Provide the (x, y) coordinate of the cell's center where the given text is located.  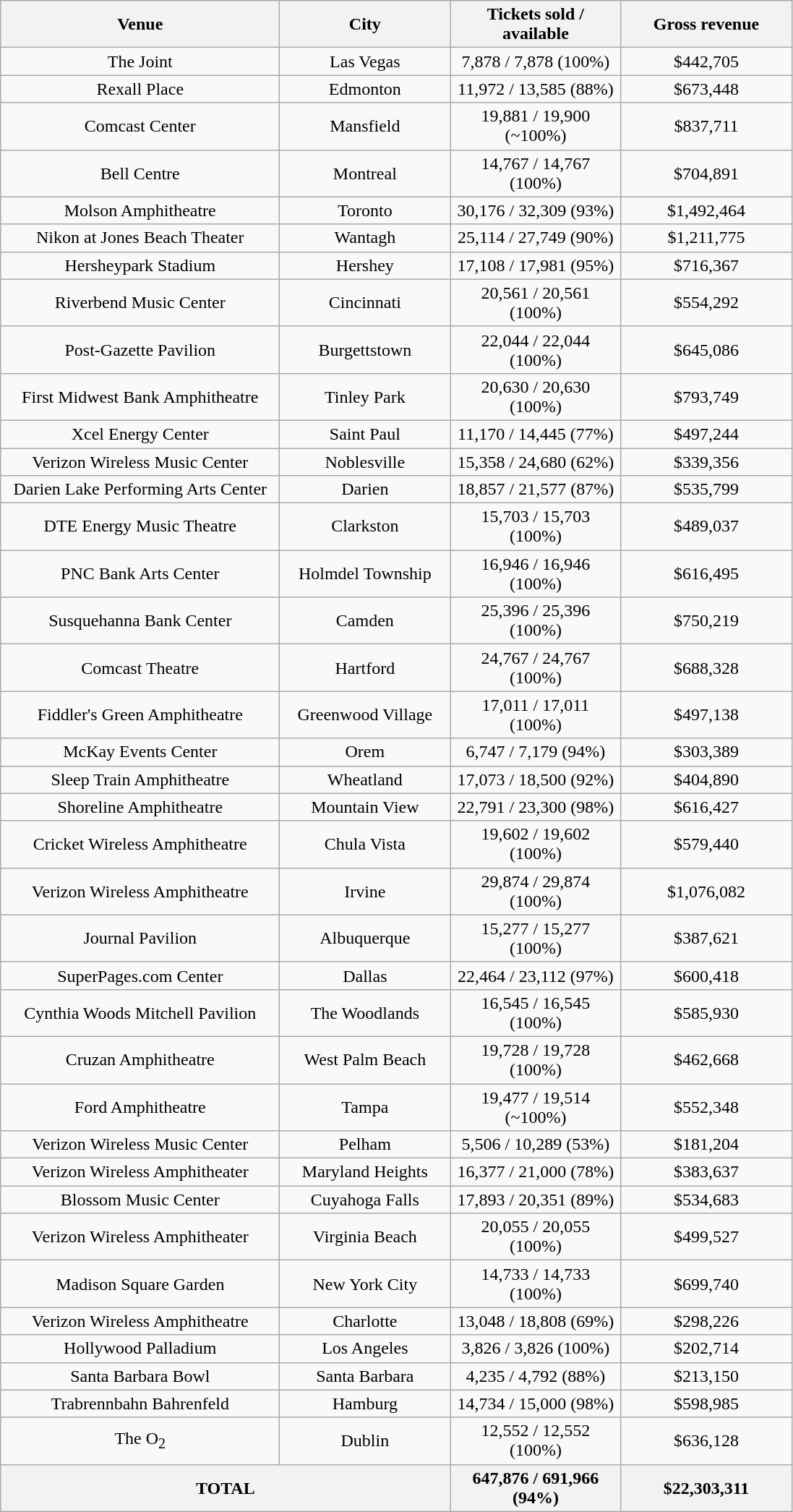
Chula Vista (365, 845)
Fiddler's Green Amphitheatre (140, 714)
Holmdel Township (365, 574)
16,377 / 21,000 (78%) (536, 1172)
Tickets sold / available (536, 25)
Santa Barbara Bowl (140, 1376)
McKay Events Center (140, 752)
Journal Pavilion (140, 939)
6,747 / 7,179 (94%) (536, 752)
$383,637 (706, 1172)
$462,668 (706, 1060)
11,972 / 13,585 (88%) (536, 89)
$616,427 (706, 807)
Charlotte (365, 1321)
Xcel Energy Center (140, 434)
$1,076,082 (706, 891)
Venue (140, 25)
$535,799 (706, 490)
$404,890 (706, 780)
5,506 / 10,289 (53%) (536, 1145)
24,767 / 24,767 (100%) (536, 668)
$499,527 (706, 1236)
Toronto (365, 210)
15,277 / 15,277 (100%) (536, 939)
$22,303,311 (706, 1488)
$598,985 (706, 1404)
$645,086 (706, 350)
West Palm Beach (365, 1060)
25,114 / 27,749 (90%) (536, 238)
SuperPages.com Center (140, 975)
Tampa (365, 1106)
$497,138 (706, 714)
13,048 / 18,808 (69%) (536, 1321)
Mountain View (365, 807)
Cynthia Woods Mitchell Pavilion (140, 1012)
The Joint (140, 61)
New York City (365, 1284)
17,893 / 20,351 (89%) (536, 1200)
PNC Bank Arts Center (140, 574)
Darien (365, 490)
4,235 / 4,792 (88%) (536, 1376)
Nikon at Jones Beach Theater (140, 238)
Rexall Place (140, 89)
$552,348 (706, 1106)
$202,714 (706, 1349)
Clarkston (365, 526)
Edmonton (365, 89)
The O2 (140, 1440)
Blossom Music Center (140, 1200)
Bell Centre (140, 174)
20,055 / 20,055 (100%) (536, 1236)
Hamburg (365, 1404)
15,358 / 24,680 (62%) (536, 462)
22,044 / 22,044 (100%) (536, 350)
$616,495 (706, 574)
22,464 / 23,112 (97%) (536, 975)
Cincinnati (365, 302)
15,703 / 15,703 (100%) (536, 526)
22,791 / 23,300 (98%) (536, 807)
Irvine (365, 891)
Dallas (365, 975)
7,878 / 7,878 (100%) (536, 61)
$636,128 (706, 1440)
Hollywood Palladium (140, 1349)
$387,621 (706, 939)
Hersheypark Stadium (140, 265)
11,170 / 14,445 (77%) (536, 434)
Los Angeles (365, 1349)
19,728 / 19,728 (100%) (536, 1060)
TOTAL (226, 1488)
$1,211,775 (706, 238)
14,733 / 14,733 (100%) (536, 1284)
First Midwest Bank Amphitheatre (140, 396)
30,176 / 32,309 (93%) (536, 210)
19,881 / 19,900 (~100%) (536, 126)
DTE Energy Music Theatre (140, 526)
Riverbend Music Center (140, 302)
Molson Amphitheatre (140, 210)
647,876 / 691,966 (94%) (536, 1488)
Santa Barbara (365, 1376)
$837,711 (706, 126)
19,602 / 19,602 (100%) (536, 845)
Comcast Center (140, 126)
Las Vegas (365, 61)
Wantagh (365, 238)
Burgettstown (365, 350)
$298,226 (706, 1321)
$213,150 (706, 1376)
Susquehanna Bank Center (140, 620)
Saint Paul (365, 434)
Madison Square Garden (140, 1284)
Sleep Train Amphitheatre (140, 780)
Gross revenue (706, 25)
$579,440 (706, 845)
$442,705 (706, 61)
The Woodlands (365, 1012)
Mansfield (365, 126)
20,561 / 20,561 (100%) (536, 302)
$181,204 (706, 1145)
$585,930 (706, 1012)
$497,244 (706, 434)
$704,891 (706, 174)
$1,492,464 (706, 210)
Cruzan Amphitheatre (140, 1060)
Greenwood Village (365, 714)
Dublin (365, 1440)
17,108 / 17,981 (95%) (536, 265)
16,946 / 16,946 (100%) (536, 574)
City (365, 25)
20,630 / 20,630 (100%) (536, 396)
$750,219 (706, 620)
14,767 / 14,767 (100%) (536, 174)
16,545 / 16,545 (100%) (536, 1012)
Virginia Beach (365, 1236)
Albuquerque (365, 939)
Trabrennbahn Bahrenfeld (140, 1404)
Maryland Heights (365, 1172)
Ford Amphitheatre (140, 1106)
17,073 / 18,500 (92%) (536, 780)
29,874 / 29,874 (100%) (536, 891)
Wheatland (365, 780)
17,011 / 17,011 (100%) (536, 714)
25,396 / 25,396 (100%) (536, 620)
$688,328 (706, 668)
$554,292 (706, 302)
12,552 / 12,552 (100%) (536, 1440)
19,477 / 19,514 (~100%) (536, 1106)
$699,740 (706, 1284)
$673,448 (706, 89)
$534,683 (706, 1200)
Orem (365, 752)
Cuyahoga Falls (365, 1200)
14,734 / 15,000 (98%) (536, 1404)
Noblesville (365, 462)
18,857 / 21,577 (87%) (536, 490)
Darien Lake Performing Arts Center (140, 490)
Post-Gazette Pavilion (140, 350)
Tinley Park (365, 396)
Montreal (365, 174)
$600,418 (706, 975)
Camden (365, 620)
Cricket Wireless Amphitheatre (140, 845)
3,826 / 3,826 (100%) (536, 1349)
$339,356 (706, 462)
Hartford (365, 668)
$303,389 (706, 752)
Shoreline Amphitheatre (140, 807)
$716,367 (706, 265)
$489,037 (706, 526)
Pelham (365, 1145)
$793,749 (706, 396)
Comcast Theatre (140, 668)
Hershey (365, 265)
